From the cell containing the given text, extract its center point as (X, Y) coordinate. 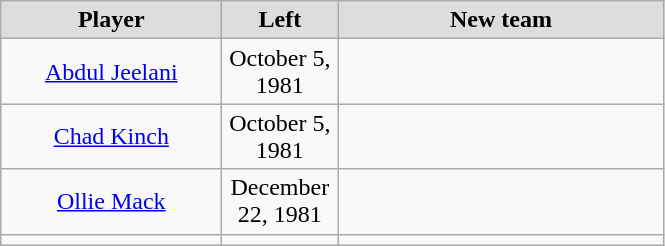
Abdul Jeelani (112, 72)
Chad Kinch (112, 136)
Ollie Mack (112, 202)
Player (112, 20)
December 22, 1981 (280, 202)
Left (280, 20)
New team (501, 20)
